Return (X, Y) of the center of cell containing provided text 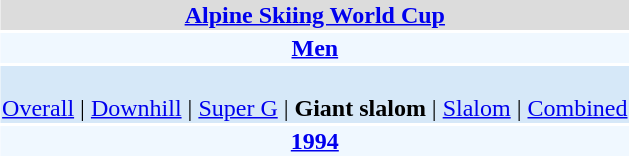
Overall | Downhill | Super G | Giant slalom | Slalom | Combined (315, 94)
1994 (315, 141)
Men (315, 48)
Alpine Skiing World Cup (315, 15)
